For the text-containing cell, return its midpoint in (x, y) coordinate format. 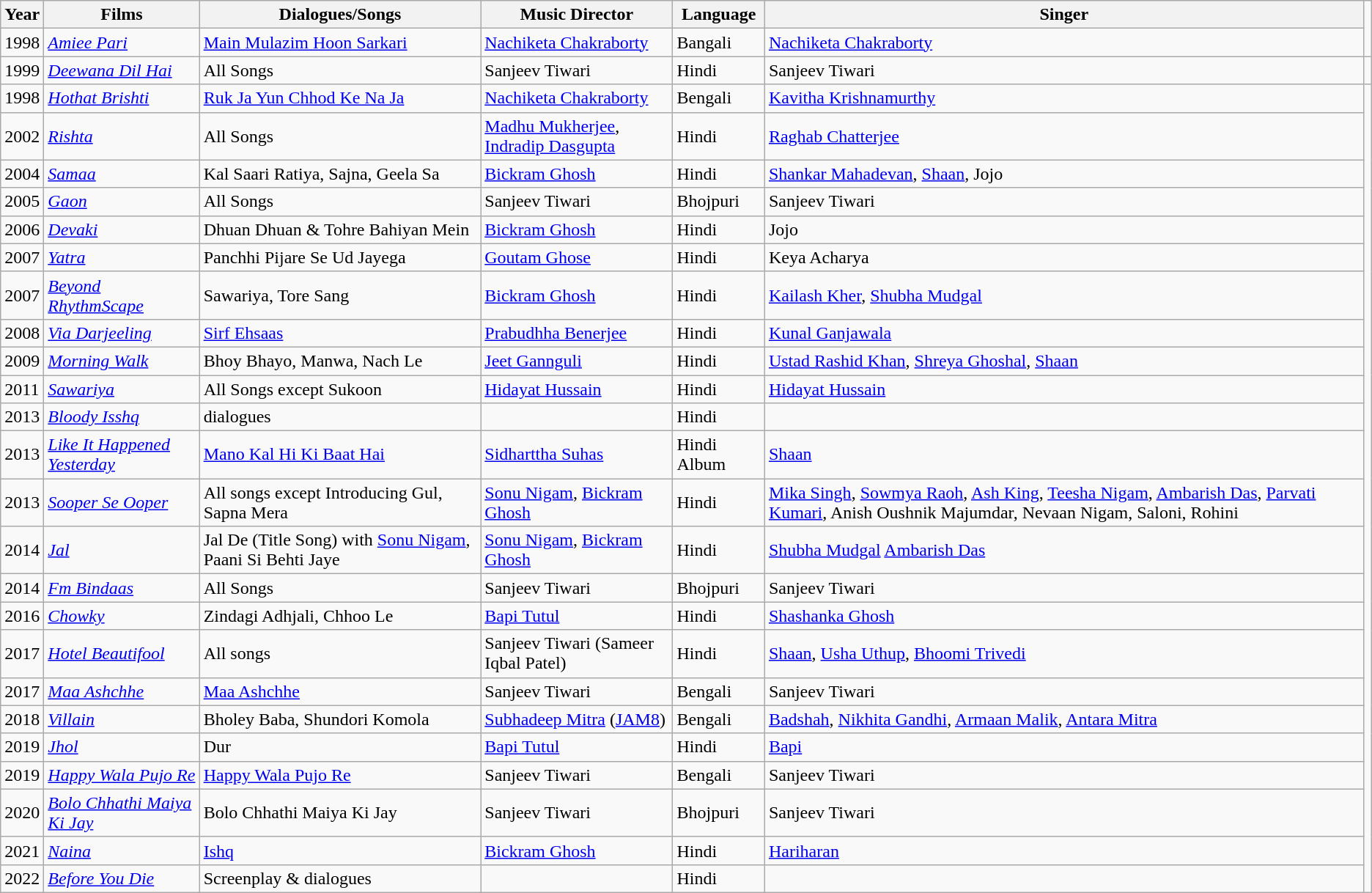
Before You Die (122, 878)
Mika Singh, Sowmya Raoh, Ash King, Teesha Nigam, Ambarish Das, Parvati Kumari, Anish Oushnik Majumdar, Nevaan Nigam, Saloni, Rohini (1064, 503)
Shankar Mahadevan, Shaan, Jojo (1064, 174)
Yatra (122, 257)
Like It Happened Yesterday (122, 455)
Jal (122, 550)
Samaa (122, 174)
Mano Kal Hi Ki Baat Hai (340, 455)
Main Mulazim Hoon Sarkari (340, 43)
Shubha Mudgal Ambarish Das (1064, 550)
Subhadeep Mitra (JAM8) (577, 719)
Kunal Ganjawala (1064, 333)
Bholey Baba, Shundori Komola (340, 719)
Dhuan Dhuan & Tohre Bahiyan Mein (340, 229)
Kailash Kher, Shubha Mudgal (1064, 295)
Jeet Gannguli (577, 361)
Shashanka Ghosh (1064, 616)
Raghab Chatterjee (1064, 136)
Devaki (122, 229)
2005 (22, 202)
2016 (22, 616)
Amiee Pari (122, 43)
2020 (22, 812)
Badshah, Nikhita Gandhi, Armaan Malik, Antara Mitra (1064, 719)
Naina (122, 850)
Villain (122, 719)
Sanjeev Tiwari (Sameer Iqbal Patel) (577, 654)
Sawariya (122, 389)
2004 (22, 174)
Fm Bindaas (122, 588)
Shaan (1064, 455)
Singer (1064, 15)
Shaan, Usha Uthup, Bhoomi Trivedi (1064, 654)
Dialogues/Songs (340, 15)
Morning Walk (122, 361)
Rishta (122, 136)
Goutam Ghose (577, 257)
Jhol (122, 747)
Madhu Mukherjee, Indradip Dasgupta (577, 136)
Sirf Ehsaas (340, 333)
Kal Saari Ratiya, Sajna, Geela Sa (340, 174)
Ishq (340, 850)
Year (22, 15)
Dur (340, 747)
Jojo (1064, 229)
Chowky (122, 616)
2002 (22, 136)
Via Darjeeling (122, 333)
Ustad Rashid Khan, Shreya Ghoshal, Shaan (1064, 361)
Sawariya, Tore Sang (340, 295)
Sooper Se Ooper (122, 503)
2006 (22, 229)
Keya Acharya (1064, 257)
2009 (22, 361)
Gaon (122, 202)
dialogues (340, 417)
Jal De (Title Song) with Sonu Nigam, Paani Si Behti Jaye (340, 550)
Bloody Isshq (122, 417)
Sidharttha Suhas (577, 455)
Hariharan (1064, 850)
Ruk Ja Yun Chhod Ke Na Ja (340, 98)
2021 (22, 850)
Kavitha Krishnamurthy (1064, 98)
2008 (22, 333)
Hotel Beautifool (122, 654)
Hindi Album (718, 455)
Prabudhha Benerjee (577, 333)
Screenplay & dialogues (340, 878)
Bangali (718, 43)
Language (718, 15)
Bapi (1064, 747)
Panchhi Pijare Se Ud Jayega (340, 257)
2011 (22, 389)
All songs except Introducing Gul, Sapna Mera (340, 503)
All Songs except Sukoon (340, 389)
Music Director (577, 15)
2018 (22, 719)
Deewana Dil Hai (122, 70)
Beyond RhythmScape (122, 295)
Bhoy Bhayo, Manwa, Nach Le (340, 361)
Hothat Brishti (122, 98)
All songs (340, 654)
Zindagi Adhjali, Chhoo Le (340, 616)
1999 (22, 70)
2022 (22, 878)
Films (122, 15)
